Provide the (x, y) coordinate of the cell's center where the given text is located.  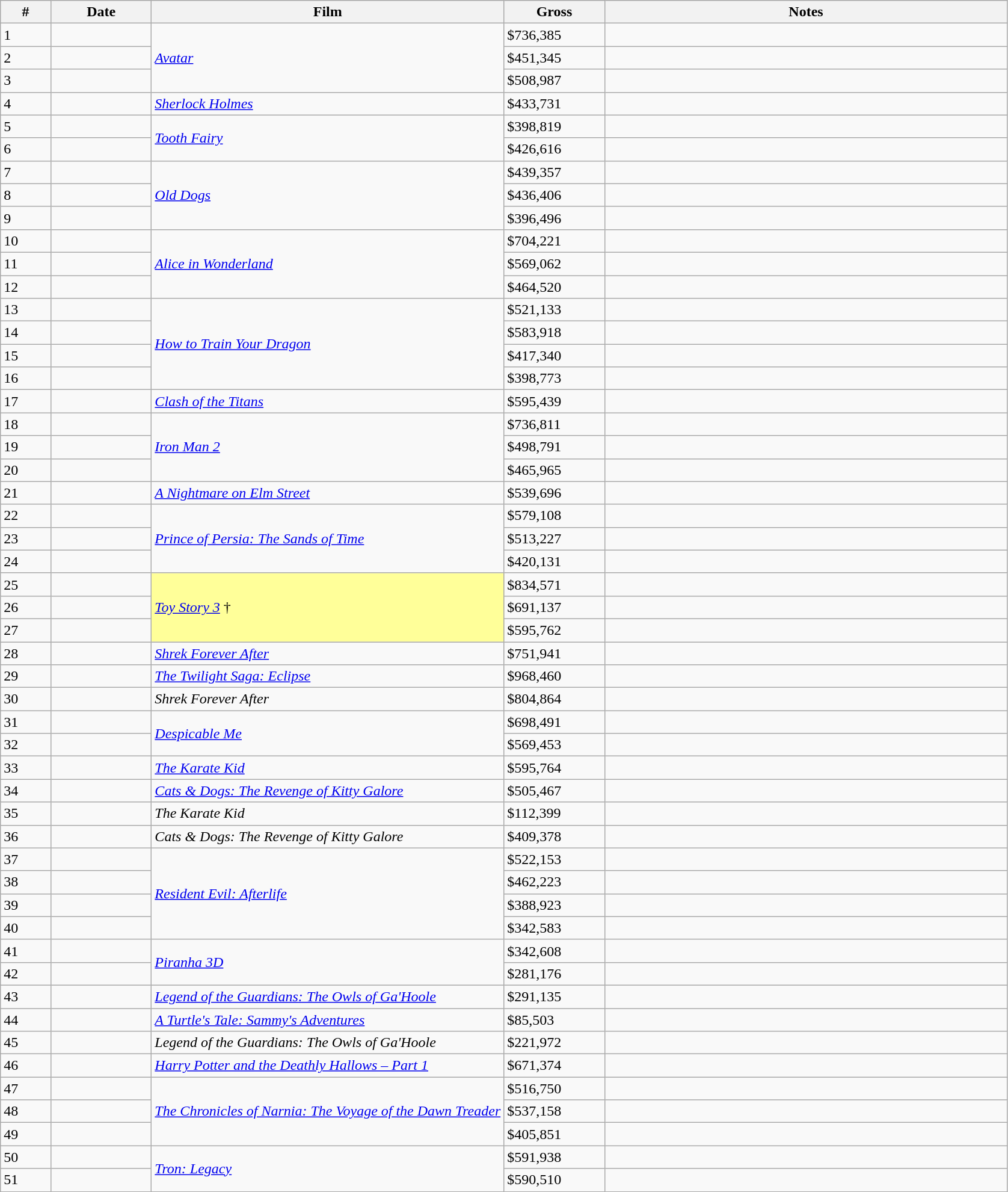
Notes (806, 12)
$834,571 (555, 584)
$513,227 (555, 539)
14 (26, 333)
30 (26, 699)
49 (26, 1134)
16 (26, 378)
Tron: Legacy (328, 1169)
9 (26, 218)
31 (26, 722)
15 (26, 356)
Piranha 3D (328, 962)
$736,811 (555, 424)
29 (26, 676)
46 (26, 1066)
21 (26, 493)
$583,918 (555, 333)
39 (26, 905)
# (26, 12)
$569,062 (555, 264)
7 (26, 172)
19 (26, 447)
5 (26, 126)
26 (26, 607)
Old Dogs (328, 195)
43 (26, 996)
Tooth Fairy (328, 138)
$465,965 (555, 470)
$405,851 (555, 1134)
$112,399 (555, 814)
$698,491 (555, 722)
$281,176 (555, 974)
44 (26, 1020)
20 (26, 470)
Prince of Persia: The Sands of Time (328, 539)
$590,510 (555, 1180)
$521,133 (555, 310)
45 (26, 1043)
47 (26, 1089)
2 (26, 58)
Alice in Wonderland (328, 264)
10 (26, 241)
$464,520 (555, 287)
17 (26, 401)
8 (26, 195)
$671,374 (555, 1066)
18 (26, 424)
Clash of the Titans (328, 401)
27 (26, 630)
Despicable Me (328, 733)
$398,773 (555, 378)
23 (26, 539)
$291,135 (555, 996)
12 (26, 287)
Gross (555, 12)
51 (26, 1180)
Date (101, 12)
$736,385 (555, 35)
48 (26, 1111)
A Nightmare on Elm Street (328, 493)
$420,131 (555, 561)
The Twilight Saga: Eclipse (328, 676)
$968,460 (555, 676)
$595,762 (555, 630)
11 (26, 264)
42 (26, 974)
Toy Story 3 † (328, 607)
37 (26, 859)
$595,439 (555, 401)
$388,923 (555, 905)
$436,406 (555, 195)
$508,987 (555, 81)
$691,137 (555, 607)
$221,972 (555, 1043)
Film (328, 12)
$516,750 (555, 1089)
25 (26, 584)
$398,819 (555, 126)
$537,158 (555, 1111)
50 (26, 1157)
$804,864 (555, 699)
1 (26, 35)
34 (26, 791)
Harry Potter and the Deathly Hallows – Part 1 (328, 1066)
$579,108 (555, 516)
$417,340 (555, 356)
$591,938 (555, 1157)
$462,223 (555, 882)
$595,764 (555, 768)
36 (26, 836)
$505,467 (555, 791)
$522,153 (555, 859)
3 (26, 81)
$396,496 (555, 218)
$704,221 (555, 241)
4 (26, 103)
Sherlock Holmes (328, 103)
$498,791 (555, 447)
$409,378 (555, 836)
$433,731 (555, 103)
41 (26, 951)
A Turtle's Tale: Sammy's Adventures (328, 1020)
35 (26, 814)
Resident Evil: Afterlife (328, 894)
38 (26, 882)
The Chronicles of Narnia: The Voyage of the Dawn Treader (328, 1111)
$539,696 (555, 493)
24 (26, 561)
$751,941 (555, 653)
28 (26, 653)
$342,583 (555, 928)
13 (26, 310)
33 (26, 768)
40 (26, 928)
$85,503 (555, 1020)
Avatar (328, 58)
$569,453 (555, 745)
22 (26, 516)
32 (26, 745)
Iron Man 2 (328, 447)
How to Train Your Dragon (328, 344)
$342,608 (555, 951)
$439,357 (555, 172)
$451,345 (555, 58)
$426,616 (555, 149)
6 (26, 149)
